For the text-containing cell, return its midpoint in [x, y] coordinate format. 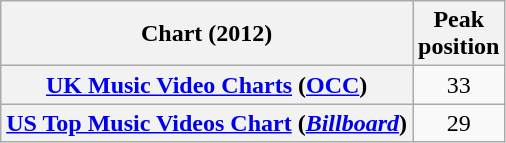
33 [459, 85]
US Top Music Videos Chart (Billboard) [207, 123]
Chart (2012) [207, 34]
29 [459, 123]
UK Music Video Charts (OCC) [207, 85]
Peakposition [459, 34]
